Find where the given text appears and provide that cell's center as [x, y] coordinate. 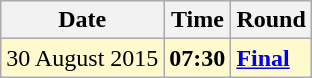
Date [82, 20]
30 August 2015 [82, 58]
Round [271, 20]
07:30 [198, 58]
Final [271, 58]
Time [198, 20]
